For the text-containing cell, return its midpoint in (X, Y) coordinate format. 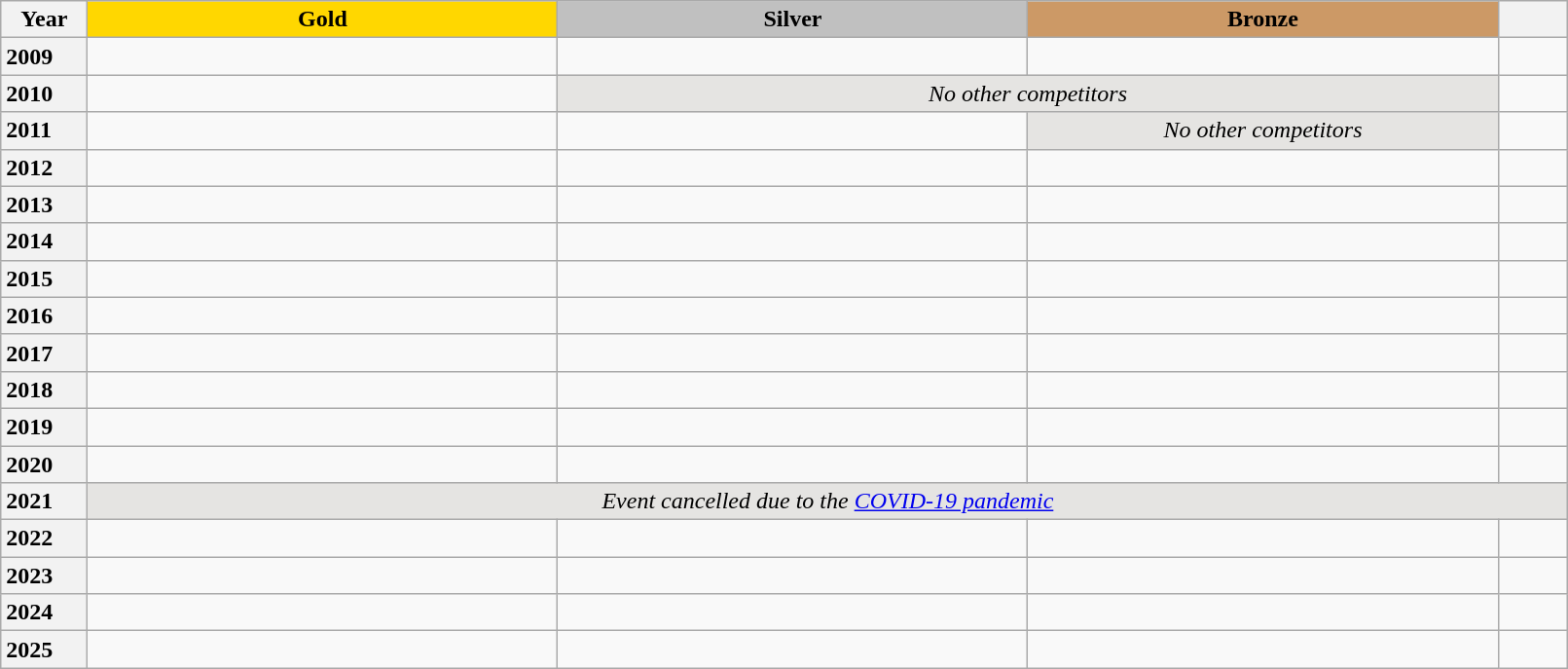
2013 (45, 204)
2020 (45, 465)
2012 (45, 167)
2016 (45, 316)
2014 (45, 242)
2017 (45, 353)
2011 (45, 130)
Year (45, 19)
Event cancelled due to the COVID-19 pandemic (827, 502)
2021 (45, 502)
2015 (45, 279)
2010 (45, 93)
2022 (45, 539)
Bronze (1263, 19)
Silver (792, 19)
2025 (45, 650)
2018 (45, 390)
Gold (323, 19)
2023 (45, 576)
2024 (45, 613)
2009 (45, 56)
2019 (45, 427)
